Find where the given text appears and provide that cell's center as (x, y) coordinate. 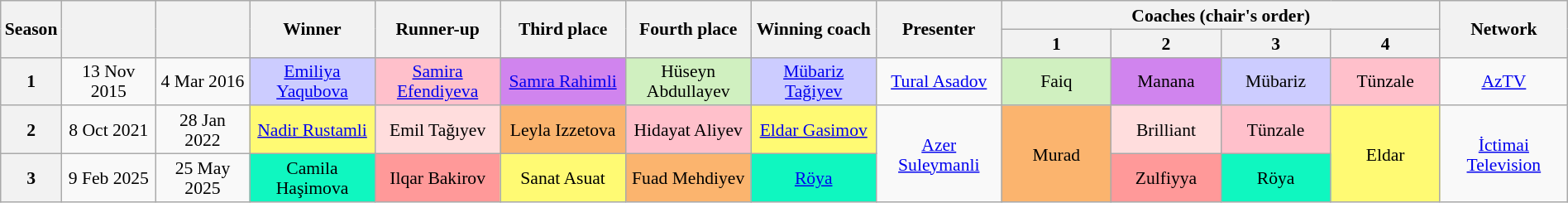
Zulfiyya (1166, 178)
Manana (1166, 81)
Hüseyn Abdullayev (688, 81)
Coaches (chair's order) (1221, 15)
Third place (563, 29)
Emiliya Yaqubova (313, 81)
Eldar Gasimov (814, 130)
Samra Rahimli (563, 81)
Brilliant (1166, 130)
Network (1503, 29)
Presenter (939, 29)
Murad (1057, 154)
9 Feb 2025 (108, 178)
Emil Tağıyev (437, 130)
Season (31, 29)
4 (1386, 43)
Winner (313, 29)
Faiq (1057, 81)
Mübariz Tağiyev (814, 81)
Samira Efendiyeva (437, 81)
Eldar (1386, 154)
Tural Asadov (939, 81)
Fourth place (688, 29)
Sanat Asuat (563, 178)
Ilqar Bakirov (437, 178)
25 May 2025 (203, 178)
4 Mar 2016 (203, 81)
Leyla Izzetova (563, 130)
13 Nov 2015 (108, 81)
8 Oct 2021 (108, 130)
Nadir Rustamli (313, 130)
Fuad Mehdiyev (688, 178)
AzTV (1503, 81)
28 Jan 2022 (203, 130)
Mübariz (1275, 81)
Winning coach (814, 29)
Azer Suleymanli (939, 154)
Camila Haşimova (313, 178)
Runner-up (437, 29)
Hidayat Aliyev (688, 130)
İctimai Television (1503, 154)
